Output the [x, y] coordinate of the center of the cell containing the given text.  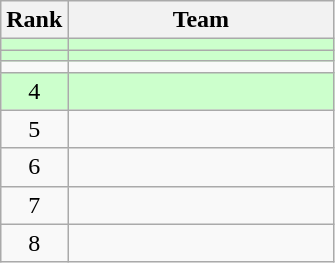
7 [34, 205]
6 [34, 167]
Team [201, 20]
Rank [34, 20]
8 [34, 243]
5 [34, 129]
4 [34, 91]
